Identify which cell holds the provided text, then report its [x, y] central coordinate. 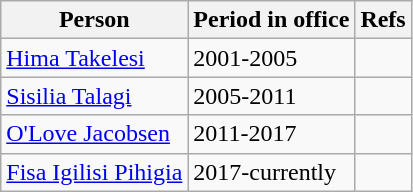
2011-2017 [272, 134]
2001-2005 [272, 58]
Person [94, 20]
O'Love Jacobsen [94, 134]
Sisilia Talagi [94, 96]
2005-2011 [272, 96]
Period in office [272, 20]
Fisa Igilisi Pihigia [94, 172]
2017-currently [272, 172]
Refs [383, 20]
Hima Takelesi [94, 58]
